For the text-containing cell, return its midpoint in (x, y) coordinate format. 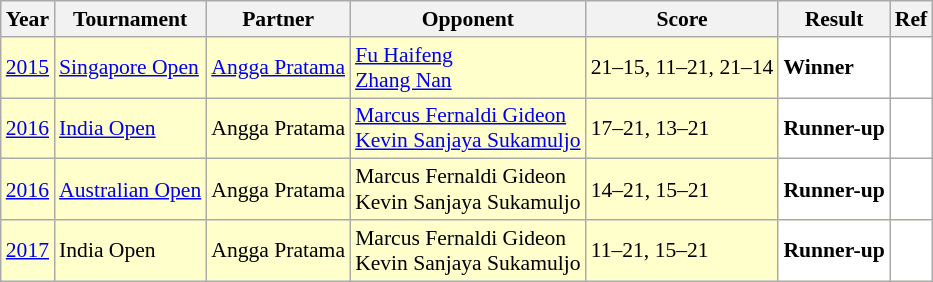
2017 (28, 250)
Australian Open (130, 190)
Ref (911, 19)
11–21, 15–21 (682, 250)
2015 (28, 68)
Result (834, 19)
14–21, 15–21 (682, 190)
17–21, 13–21 (682, 128)
Year (28, 19)
Opponent (468, 19)
Winner (834, 68)
Singapore Open (130, 68)
Fu Haifeng Zhang Nan (468, 68)
21–15, 11–21, 21–14 (682, 68)
Tournament (130, 19)
Partner (278, 19)
Score (682, 19)
